Find where the given text appears and provide that cell's center as (X, Y) coordinate. 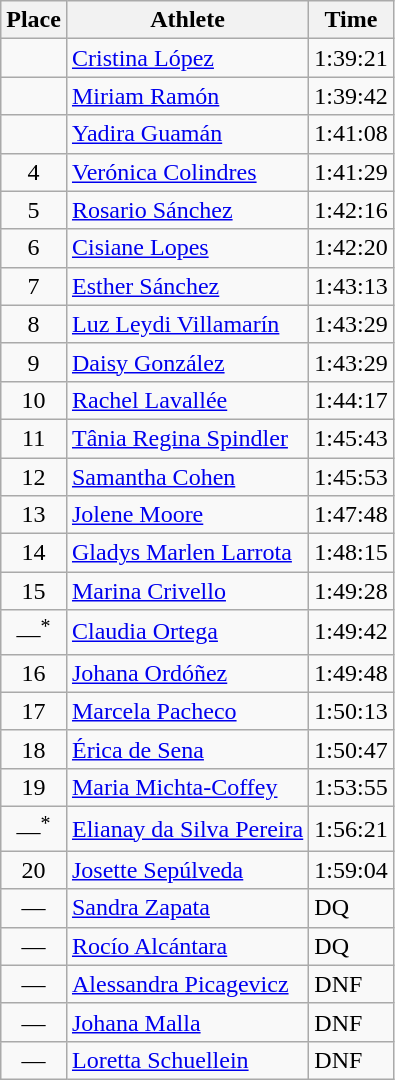
Loretta Schuellein (187, 1060)
20 (34, 870)
Cisiane Lopes (187, 248)
Athlete (187, 20)
1:53:55 (351, 787)
Sandra Zapata (187, 908)
Yadira Guamán (187, 134)
Marcela Pacheco (187, 711)
1:42:20 (351, 248)
Tânia Regina Spindler (187, 438)
1:42:16 (351, 210)
19 (34, 787)
6 (34, 248)
1:39:21 (351, 58)
1:39:42 (351, 96)
Rachel Lavallée (187, 400)
1:49:42 (351, 632)
Érica de Sena (187, 749)
Marina Crivello (187, 591)
Johana Malla (187, 1022)
1:41:29 (351, 172)
1:45:43 (351, 438)
Josette Sepúlveda (187, 870)
1:48:15 (351, 553)
Time (351, 20)
18 (34, 749)
11 (34, 438)
13 (34, 515)
9 (34, 362)
4 (34, 172)
Johana Ordóñez (187, 673)
5 (34, 210)
Rocío Alcántara (187, 946)
10 (34, 400)
1:49:28 (351, 591)
Rosario Sánchez (187, 210)
1:43:13 (351, 286)
8 (34, 324)
1:44:17 (351, 400)
12 (34, 477)
Alessandra Picagevicz (187, 984)
Maria Michta-Coffey (187, 787)
Elianay da Silva Pereira (187, 830)
Esther Sánchez (187, 286)
16 (34, 673)
Cristina López (187, 58)
14 (34, 553)
15 (34, 591)
7 (34, 286)
1:47:48 (351, 515)
Samantha Cohen (187, 477)
1:56:21 (351, 830)
Place (34, 20)
Verónica Colindres (187, 172)
Jolene Moore (187, 515)
1:41:08 (351, 134)
Claudia Ortega (187, 632)
Miriam Ramón (187, 96)
1:50:13 (351, 711)
1:59:04 (351, 870)
1:50:47 (351, 749)
17 (34, 711)
1:45:53 (351, 477)
1:49:48 (351, 673)
Gladys Marlen Larrota (187, 553)
Luz Leydi Villamarín (187, 324)
Daisy González (187, 362)
